Locate the cell with the specified text and output its [x, y] center coordinate. 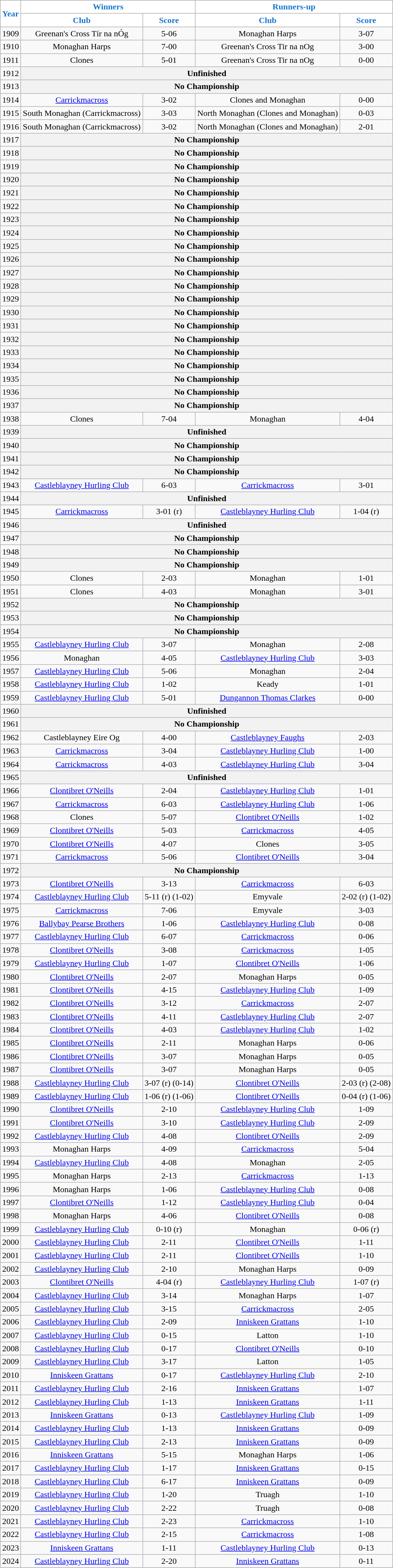
1945 [10, 512]
1-12 [169, 1202]
2002 [10, 1269]
3-08 [169, 950]
1914 [10, 100]
1938 [10, 419]
1961 [10, 724]
4-06 [169, 1216]
1978 [10, 950]
6-17 [169, 1481]
1984 [10, 1030]
1-20 [169, 1495]
1940 [10, 445]
1972 [10, 870]
1926 [10, 259]
1987 [10, 1070]
1964 [10, 764]
1923 [10, 220]
2011 [10, 1388]
1934 [10, 365]
1974 [10, 897]
1952 [10, 605]
2-23 [169, 1521]
1954 [10, 631]
4-07 [169, 844]
2-03 (r) (2-08) [366, 1083]
1951 [10, 592]
1936 [10, 392]
1986 [10, 1056]
1959 [10, 698]
1998 [10, 1216]
1989 [10, 1096]
1947 [10, 538]
Winners [108, 7]
1982 [10, 1003]
2009 [10, 1362]
3-15 [169, 1309]
0-04 [366, 1202]
1981 [10, 990]
1919 [10, 166]
1929 [10, 299]
7-06 [169, 910]
3-12 [169, 1003]
1980 [10, 976]
4-15 [169, 990]
1939 [10, 432]
1-00 [366, 751]
Runners-up [294, 7]
2023 [10, 1548]
0-03 [366, 113]
1991 [10, 1123]
7-00 [169, 47]
1-17 [169, 1468]
1912 [10, 73]
1995 [10, 1176]
1-08 [366, 1534]
1990 [10, 1109]
2018 [10, 1481]
1930 [10, 312]
2014 [10, 1428]
3-01 (r) [169, 512]
2017 [10, 1468]
2-15 [169, 1534]
0-04 (r) (1-06) [366, 1096]
2019 [10, 1495]
1988 [10, 1083]
4-00 [169, 737]
2020 [10, 1508]
1924 [10, 233]
1927 [10, 273]
1-07 (r) [366, 1282]
Castleblayney Faughs [268, 737]
1925 [10, 246]
1910 [10, 47]
1985 [10, 1043]
1977 [10, 937]
2004 [10, 1295]
2005 [10, 1309]
4-09 [169, 1149]
1911 [10, 60]
Greenan's Cross Tír na nÓg [82, 34]
2012 [10, 1402]
7-04 [169, 419]
1970 [10, 844]
1973 [10, 884]
1920 [10, 180]
2000 [10, 1242]
2-01 [366, 126]
1971 [10, 857]
3-00 [366, 47]
1913 [10, 87]
1979 [10, 963]
2010 [10, 1375]
5-07 [169, 817]
1969 [10, 831]
2-08 [366, 645]
1950 [10, 578]
1915 [10, 113]
1935 [10, 379]
1941 [10, 459]
1953 [10, 618]
0-06 (r) [366, 1229]
2007 [10, 1335]
Dungannon Thomas Clarkes [268, 698]
2024 [10, 1561]
Keady [268, 684]
3-05 [366, 844]
Castleblayney Eire Og [82, 737]
1983 [10, 1017]
3-10 [169, 1123]
4-04 [366, 419]
2003 [10, 1282]
1958 [10, 684]
5-11 (r) (1-02) [169, 897]
1921 [10, 193]
2013 [10, 1415]
1960 [10, 711]
3-14 [169, 1295]
1948 [10, 551]
4-11 [169, 1017]
1944 [10, 498]
Clones and Monaghan [268, 100]
2-22 [169, 1508]
3-13 [169, 884]
1966 [10, 790]
1932 [10, 339]
0-10 (r) [169, 1229]
1937 [10, 406]
1994 [10, 1162]
2001 [10, 1256]
5-03 [169, 831]
1955 [10, 645]
1996 [10, 1189]
2016 [10, 1455]
2021 [10, 1521]
1922 [10, 206]
1942 [10, 472]
1917 [10, 140]
5-15 [169, 1455]
4-04 (r) [169, 1282]
0-10 [366, 1348]
1965 [10, 777]
1962 [10, 737]
6-07 [169, 937]
2-20 [169, 1561]
2015 [10, 1442]
1933 [10, 352]
Ballybay Pearse Brothers [82, 923]
1963 [10, 751]
1956 [10, 658]
1946 [10, 525]
1-04 (r) [366, 512]
Year [10, 14]
5-04 [366, 1149]
1931 [10, 326]
1909 [10, 34]
1997 [10, 1202]
1916 [10, 126]
2-16 [169, 1388]
1999 [10, 1229]
1928 [10, 286]
1918 [10, 153]
1957 [10, 671]
2006 [10, 1322]
1949 [10, 565]
1968 [10, 817]
2022 [10, 1534]
3-17 [169, 1362]
1975 [10, 910]
2008 [10, 1348]
0-11 [366, 1561]
3-07 (r) (0-14) [169, 1083]
1-06 (r) (1-06) [169, 1096]
1967 [10, 804]
1976 [10, 923]
1992 [10, 1136]
2-02 (r) (1-02) [366, 897]
1943 [10, 485]
1993 [10, 1149]
